Find where the given text appears and provide that cell's center as (X, Y) coordinate. 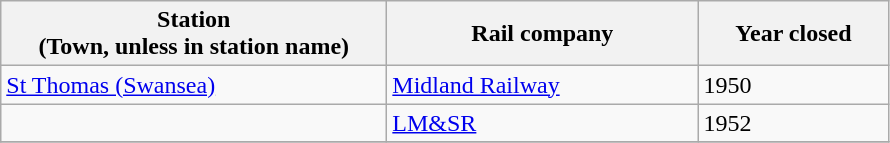
LM&SR (542, 123)
Midland Railway (542, 85)
1950 (794, 85)
1952 (794, 123)
Rail company (542, 34)
St Thomas (Swansea) (194, 85)
Station(Town, unless in station name) (194, 34)
Year closed (794, 34)
